Determine the [x, y] coordinate at the center of the cell enclosing the given text.  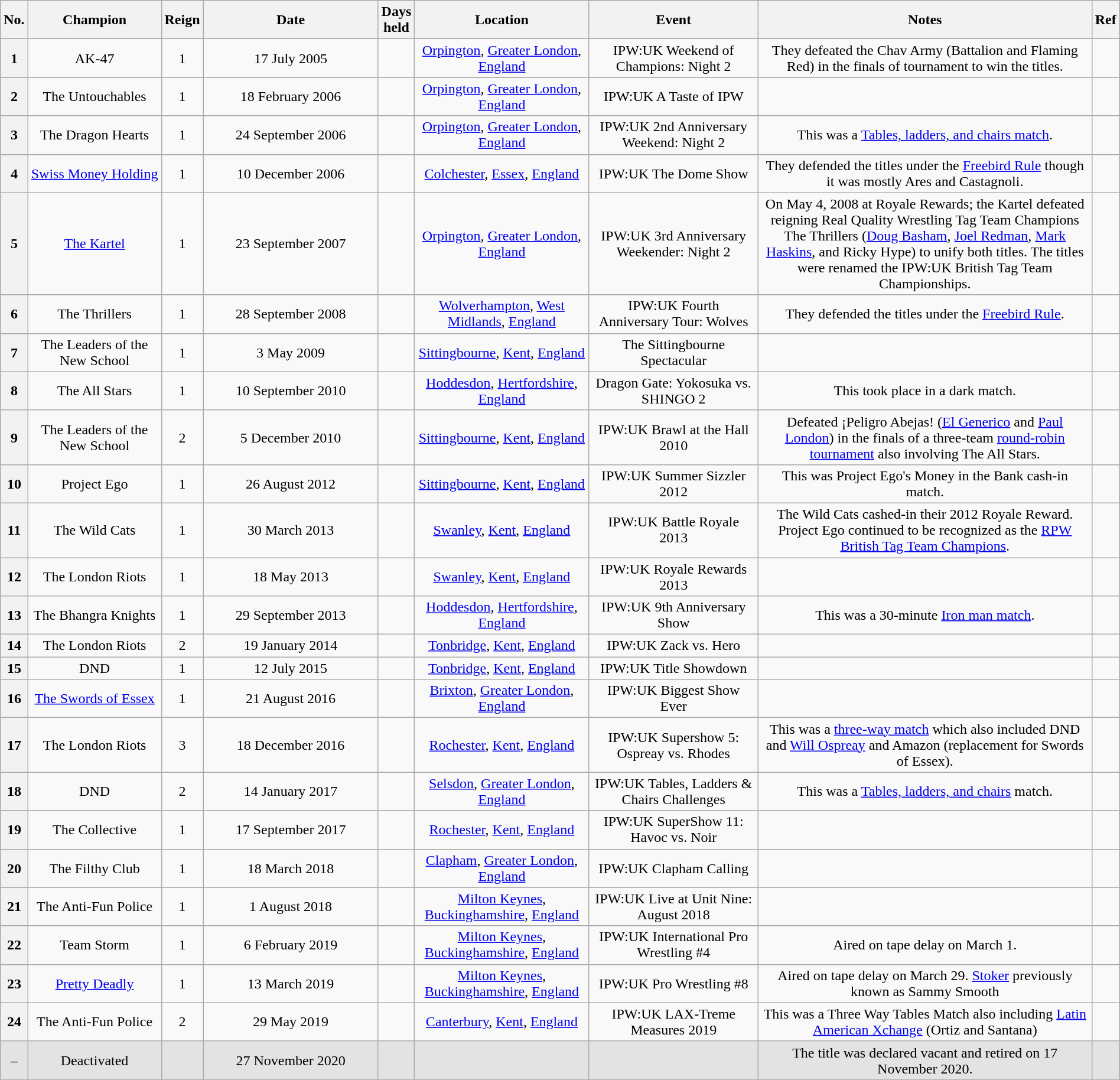
14 January 2017 [291, 792]
26 August 2012 [291, 483]
The Filthy Club [95, 868]
The Untouchables [95, 97]
– [14, 1060]
19 January 2014 [291, 646]
This was a 30-minute Iron man match. [925, 616]
The Kartel [95, 243]
Wolverhampton, West Midlands, England [502, 314]
IPW:UK Supershow 5: Ospreay vs. Rhodes [673, 745]
IPW:UK Weekend of Champions: Night 2 [673, 58]
IPW:UK Tables, Ladders & Chairs Challenges [673, 792]
24 September 2006 [291, 135]
They defended the titles under the Freebird Rule. [925, 314]
6 [14, 314]
No. [14, 20]
7 [14, 352]
8 [14, 391]
IPW:UK Live at Unit Nine: August 2018 [673, 906]
IPW:UK Royale Rewards 2013 [673, 577]
The Bhangra Knights [95, 616]
IPW:UK Summer Sizzler 2012 [673, 483]
IPW:UK LAX-Treme Measures 2019 [673, 1022]
The Dragon Hearts [95, 135]
28 September 2008 [291, 314]
3 May 2009 [291, 352]
29 September 2013 [291, 616]
15 [14, 668]
IPW:UK Title Showdown [673, 668]
18 March 2018 [291, 868]
Selsdon, Greater London, England [502, 792]
IPW:UK The Dome Show [673, 174]
IPW:UK Biggest Show Ever [673, 698]
18 December 2016 [291, 745]
19 [14, 829]
10 [14, 483]
27 November 2020 [291, 1060]
This took place in a dark match. [925, 391]
IPW:UK SuperShow 11: Havoc vs. Noir [673, 829]
IPW:UK International Pro Wrestling #4 [673, 945]
18 February 2006 [291, 97]
14 [14, 646]
The Sittingbourne Spectacular [673, 352]
12 [14, 577]
The Thrillers [95, 314]
IPW:UK A Taste of IPW [673, 97]
IPW:UK 9th Anniversary Show [673, 616]
23 [14, 983]
30 March 2013 [291, 530]
Aired on tape delay on March 29. Stoker previously known as Sammy Smooth [925, 983]
22 [14, 945]
The Wild Cats [95, 530]
The Swords of Essex [95, 698]
12 July 2015 [291, 668]
11 [14, 530]
23 September 2007 [291, 243]
17 September 2017 [291, 829]
18 May 2013 [291, 577]
Ref [1106, 20]
Aired on tape delay on March 1. [925, 945]
24 [14, 1022]
10 September 2010 [291, 391]
6 February 2019 [291, 945]
IPW:UK Zack vs. Hero [673, 646]
Defeated ¡Peligro Abejas! (El Generico and Paul London) in the finals of a three-team round-robin tournament also involving The All Stars. [925, 437]
Brixton, Greater London, England [502, 698]
Location [502, 20]
5 December 2010 [291, 437]
29 May 2019 [291, 1022]
IPW:UK Pro Wrestling #8 [673, 983]
They defended the titles under the Freebird Rule though it was mostly Ares and Castagnoli. [925, 174]
Project Ego [95, 483]
Deactivated [95, 1060]
Swiss Money Holding [95, 174]
IPW:UK Battle Royale 2013 [673, 530]
The title was declared vacant and retired on 17 November 2020. [925, 1060]
1 August 2018 [291, 906]
The Wild Cats cashed-in their 2012 Royale Reward. Project Ego continued to be recognized as the RPW British Tag Team Champions. [925, 530]
16 [14, 698]
18 [14, 792]
Days held [396, 20]
IPW:UK 3rd Anniversary Weekender: Night 2 [673, 243]
20 [14, 868]
Pretty Deadly [95, 983]
AK-47 [95, 58]
They defeated the Chav Army (Battalion and Flaming Red) in the finals of tournament to win the titles. [925, 58]
This was a three-way match which also included DND and Will Ospreay and Amazon (replacement for Swords of Essex). [925, 745]
Clapham, Greater London, England [502, 868]
Date [291, 20]
17 [14, 745]
Champion [95, 20]
This was Project Ego's Money in the Bank cash-in match. [925, 483]
Event [673, 20]
Colchester, Essex, England [502, 174]
Canterbury, Kent, England [502, 1022]
This was a Three Way Tables Match also including Latin American Xchange (Ortiz and Santana) [925, 1022]
IPW:UK Fourth Anniversary Tour: Wolves [673, 314]
Dragon Gate: Yokosuka vs. SHINGO 2 [673, 391]
IPW:UK Brawl at the Hall 2010 [673, 437]
Team Storm [95, 945]
13 March 2019 [291, 983]
The Collective [95, 829]
5 [14, 243]
9 [14, 437]
The All Stars [95, 391]
Reign [182, 20]
Notes [925, 20]
10 December 2006 [291, 174]
4 [14, 174]
21 August 2016 [291, 698]
17 July 2005 [291, 58]
21 [14, 906]
13 [14, 616]
IPW:UK 2nd Anniversary Weekend: Night 2 [673, 135]
IPW:UK Clapham Calling [673, 868]
